From the cell containing the given text, extract its center point as (X, Y) coordinate. 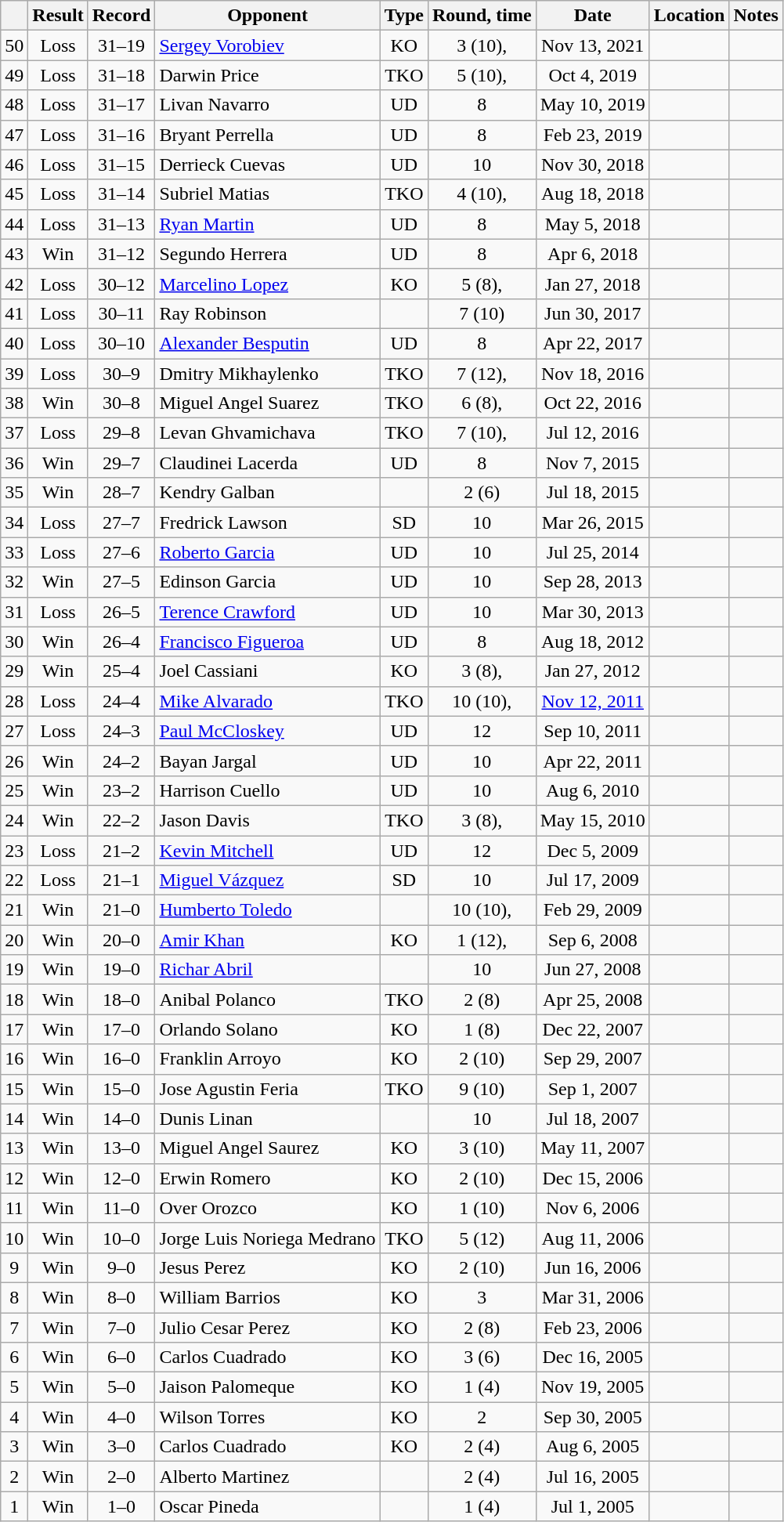
Ray Robinson (268, 313)
Aug 11, 2006 (592, 1238)
Darwin Price (268, 75)
Aug 6, 2005 (592, 1447)
17 (14, 1029)
15 (14, 1089)
Orlando Solano (268, 1029)
6 (14, 1358)
Francisco Figueroa (268, 642)
Opponent (268, 16)
30–8 (121, 403)
6–0 (121, 1358)
Sergey Vorobiev (268, 45)
48 (14, 105)
32 (14, 582)
Segundo Herrera (268, 254)
May 11, 2007 (592, 1148)
Sep 28, 2013 (592, 582)
Sep 1, 2007 (592, 1089)
Jul 18, 2015 (592, 493)
Jul 12, 2016 (592, 433)
24 (14, 820)
7 (10) (482, 313)
30 (14, 642)
18–0 (121, 1000)
1 (14, 1506)
Wilson Torres (268, 1417)
May 5, 2018 (592, 224)
29–8 (121, 433)
Nov 6, 2006 (592, 1208)
Paul McCloskey (268, 731)
7–0 (121, 1328)
1 (8) (482, 1029)
9–0 (121, 1267)
Richar Abril (268, 970)
Dec 16, 2005 (592, 1358)
Aug 6, 2010 (592, 790)
Jun 16, 2006 (592, 1267)
27–5 (121, 582)
36 (14, 463)
12–0 (121, 1178)
Jun 30, 2017 (592, 313)
Notes (756, 16)
23 (14, 850)
Jul 16, 2005 (592, 1477)
24–2 (121, 761)
Nov 13, 2021 (592, 45)
20–0 (121, 940)
Anibal Polanco (268, 1000)
Alberto Martinez (268, 1477)
5 (12) (482, 1238)
47 (14, 135)
Round, time (482, 16)
Mar 30, 2013 (592, 612)
26–5 (121, 612)
16 (14, 1059)
Sep 10, 2011 (592, 731)
Ryan Martin (268, 224)
29 (14, 671)
Over Orozco (268, 1208)
Apr 22, 2011 (592, 761)
9 (14, 1267)
31–15 (121, 164)
3 (6) (482, 1358)
1 (12), (482, 940)
28 (14, 701)
Oct 4, 2019 (592, 75)
Dec 15, 2006 (592, 1178)
Jason Davis (268, 820)
Result (58, 16)
Sep 6, 2008 (592, 940)
3–0 (121, 1447)
49 (14, 75)
22–2 (121, 820)
Miguel Angel Saurez (268, 1148)
6 (8), (482, 403)
31–17 (121, 105)
May 10, 2019 (592, 105)
21 (14, 910)
Date (592, 16)
4 (14, 1417)
30–10 (121, 343)
21–0 (121, 910)
1 (10) (482, 1208)
Jun 27, 2008 (592, 970)
35 (14, 493)
27–6 (121, 552)
31–13 (121, 224)
Jul 18, 2007 (592, 1119)
24–3 (121, 731)
3 (10), (482, 45)
22 (14, 880)
14–0 (121, 1119)
May 15, 2010 (592, 820)
8–0 (121, 1297)
Subriel Matias (268, 194)
Mar 26, 2015 (592, 522)
Marcelino Lopez (268, 284)
5 (8), (482, 284)
19 (14, 970)
34 (14, 522)
Julio Cesar Perez (268, 1328)
Jan 27, 2012 (592, 671)
Joel Cassiani (268, 671)
Fredrick Lawson (268, 522)
Kevin Mitchell (268, 850)
Roberto Garcia (268, 552)
Jan 27, 2018 (592, 284)
Dec 5, 2009 (592, 850)
30–12 (121, 284)
Jul 1, 2005 (592, 1506)
14 (14, 1119)
Sep 29, 2007 (592, 1059)
21–1 (121, 880)
42 (14, 284)
17–0 (121, 1029)
Bayan Jargal (268, 761)
Nov 18, 2016 (592, 374)
46 (14, 164)
27–7 (121, 522)
Feb 23, 2019 (592, 135)
16–0 (121, 1059)
Derrieck Cuevas (268, 164)
9 (10) (482, 1089)
Nov 30, 2018 (592, 164)
Aug 18, 2012 (592, 642)
Terence Crawford (268, 612)
Dec 22, 2007 (592, 1029)
Jesus Perez (268, 1267)
15–0 (121, 1089)
38 (14, 403)
Miguel Vázquez (268, 880)
Oscar Pineda (268, 1506)
2–0 (121, 1477)
40 (14, 343)
29–7 (121, 463)
4 (10), (482, 194)
Record (121, 16)
5 (14, 1387)
Feb 29, 2009 (592, 910)
Feb 23, 2006 (592, 1328)
Apr 6, 2018 (592, 254)
Franklin Arroyo (268, 1059)
Aug 18, 2018 (592, 194)
7 (14, 1328)
Humberto Toledo (268, 910)
Jul 17, 2009 (592, 880)
Claudinei Lacerda (268, 463)
3 (10) (482, 1148)
30–11 (121, 313)
Nov 19, 2005 (592, 1387)
Nov 12, 2011 (592, 701)
2 (6) (482, 493)
Type (404, 16)
Jose Agustin Feria (268, 1089)
44 (14, 224)
31–12 (121, 254)
19–0 (121, 970)
4–0 (121, 1417)
31 (14, 612)
30–9 (121, 374)
39 (14, 374)
Location (689, 16)
21–2 (121, 850)
Dmitry Mikhaylenko (268, 374)
31–14 (121, 194)
Sep 30, 2005 (592, 1417)
20 (14, 940)
Amir Khan (268, 940)
Kendry Galban (268, 493)
37 (14, 433)
5–0 (121, 1387)
Mike Alvarado (268, 701)
1–0 (121, 1506)
5 (10), (482, 75)
31–16 (121, 135)
7 (12), (482, 374)
13–0 (121, 1148)
Levan Ghvamichava (268, 433)
Bryant Perrella (268, 135)
26–4 (121, 642)
31–19 (121, 45)
Dunis Linan (268, 1119)
Oct 22, 2016 (592, 403)
Miguel Angel Suarez (268, 403)
10–0 (121, 1238)
Edinson Garcia (268, 582)
11–0 (121, 1208)
41 (14, 313)
13 (14, 1148)
28–7 (121, 493)
43 (14, 254)
25–4 (121, 671)
William Barrios (268, 1297)
Mar 31, 2006 (592, 1297)
27 (14, 731)
7 (10), (482, 433)
45 (14, 194)
Jorge Luis Noriega Medrano (268, 1238)
Alexander Besputin (268, 343)
Apr 25, 2008 (592, 1000)
Harrison Cuello (268, 790)
Apr 22, 2017 (592, 343)
31–18 (121, 75)
Jul 25, 2014 (592, 552)
Jaison Palomeque (268, 1387)
11 (14, 1208)
33 (14, 552)
50 (14, 45)
Nov 7, 2015 (592, 463)
24–4 (121, 701)
25 (14, 790)
Erwin Romero (268, 1178)
26 (14, 761)
23–2 (121, 790)
18 (14, 1000)
Livan Navarro (268, 105)
